Extract the [X, Y] coordinate from the center of the cell holding the provided text.  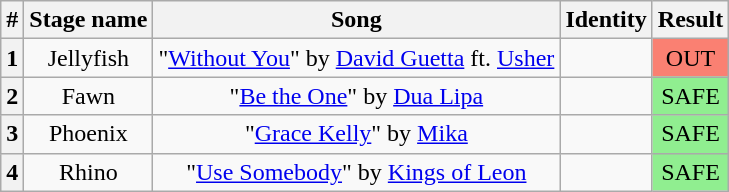
Rhino [88, 172]
Identity [606, 20]
2 [12, 96]
"Be the One" by Dua Lipa [356, 96]
Result [690, 20]
# [12, 20]
"Without You" by David Guetta ft. Usher [356, 58]
Phoenix [88, 134]
"Use Somebody" by Kings of Leon [356, 172]
1 [12, 58]
3 [12, 134]
OUT [690, 58]
Jellyfish [88, 58]
"Grace Kelly" by Mika [356, 134]
Fawn [88, 96]
4 [12, 172]
Stage name [88, 20]
Song [356, 20]
